Return the (x, y) coordinate for the center point of the cell that contains the specified text.  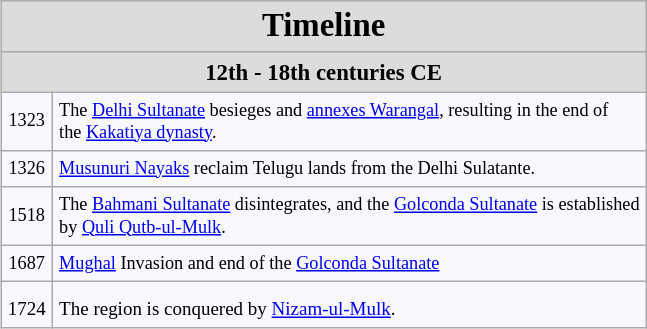
1687 (26, 263)
1326 (26, 168)
1323 (26, 121)
12th - 18th centuries CE (324, 71)
The Bahmani Sultanate disintegrates, and the Golconda Sultanate is establishedby Quli Qutb-ul-Mulk. (349, 215)
Musunuri Nayaks reclaim Telugu lands from the Delhi Sulatante. (349, 168)
1724 (26, 304)
The region is conquered by Nizam-ul-Mulk. (349, 304)
1518 (26, 215)
Timeline (324, 26)
The Delhi Sultanate besieges and annexes Warangal, resulting in the end ofthe Kakatiya dynasty. (349, 121)
Mughal Invasion and end of the Golconda Sultanate (349, 263)
